For the text-containing cell, return its midpoint in (X, Y) coordinate format. 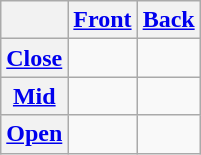
Mid (34, 96)
Open (34, 134)
Front (102, 20)
Close (34, 58)
Back (168, 20)
